Output the [x, y] coordinate of the center of the cell containing the given text.  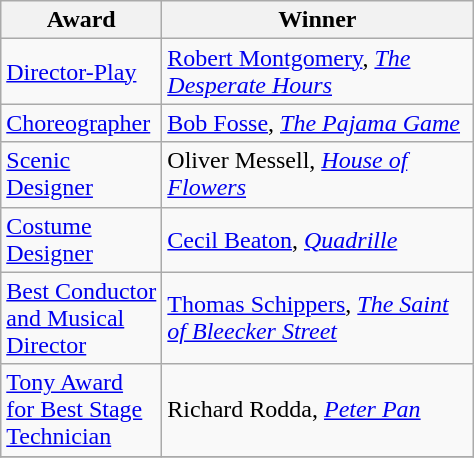
Award [82, 20]
Choreographer [82, 123]
Best Conductor and Musical Director [82, 318]
Winner [318, 20]
Scenic Designer [82, 174]
Thomas Schippers, The Saint of Bleecker Street [318, 318]
Tony Award for Best Stage Technician [82, 410]
Bob Fosse, The Pajama Game [318, 123]
Costume Designer [82, 240]
Richard Rodda, Peter Pan [318, 410]
Cecil Beaton, Quadrille [318, 240]
Oliver Messell, House of Flowers [318, 174]
Director-Play [82, 72]
Robert Montgomery, The Desperate Hours [318, 72]
